Identify which cell holds the provided text, then report its [x, y] central coordinate. 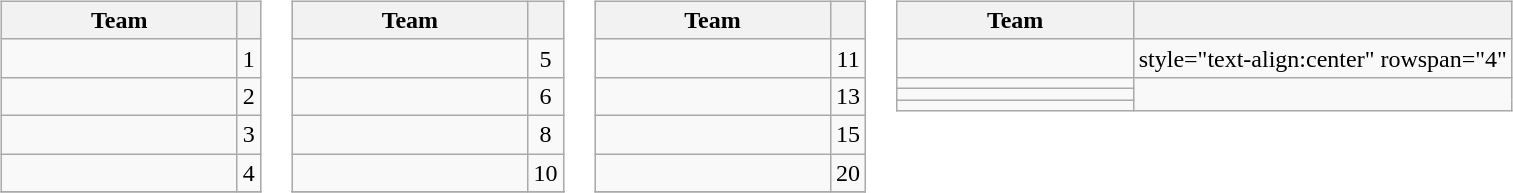
8 [546, 134]
10 [546, 173]
6 [546, 96]
15 [848, 134]
5 [546, 58]
4 [248, 173]
11 [848, 58]
1 [248, 58]
3 [248, 134]
style="text-align:center" rowspan="4" [1322, 58]
13 [848, 96]
20 [848, 173]
2 [248, 96]
